Capture the cell that displays the provided text and extract its (x, y) central coordinate. 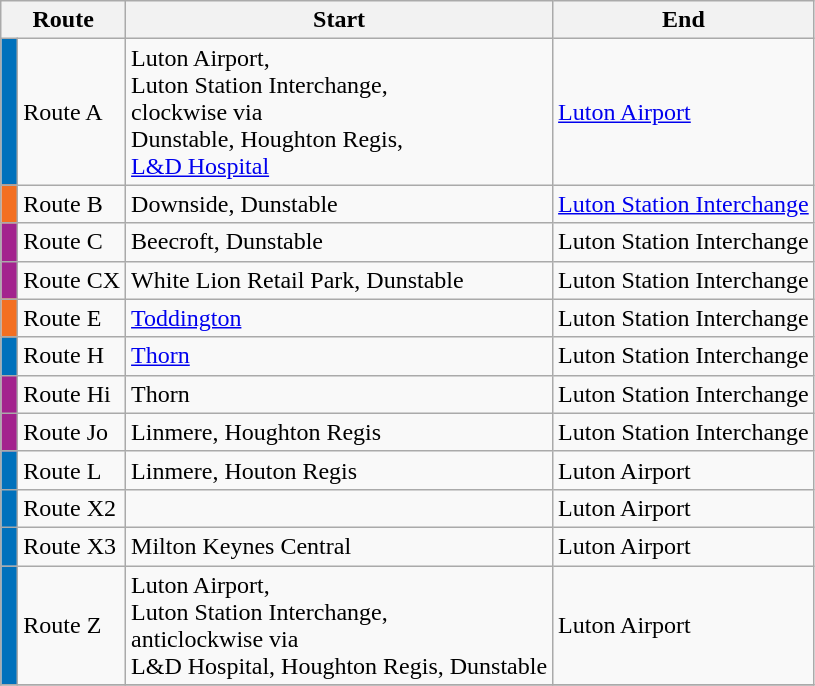
Route X3 (72, 546)
Route A (72, 112)
Linmere, Houghton Regis (340, 432)
Route C (72, 242)
Route X2 (72, 508)
Downside, Dunstable (340, 204)
Route L (72, 470)
White Lion Retail Park, Dunstable (340, 280)
Route CX (72, 280)
Start (340, 20)
Route E (72, 318)
Route Z (72, 626)
End (684, 20)
Beecroft, Dunstable (340, 242)
Route H (72, 356)
Luton Airport, Luton Station Interchange, anticlockwise viaL&D Hospital, Houghton Regis, Dunstable (340, 626)
Route (64, 20)
Linmere, Houton Regis (340, 470)
Route B (72, 204)
Luton Airport, Luton Station Interchange,clockwise via Dunstable, Houghton Regis, L&D Hospital (340, 112)
Milton Keynes Central (340, 546)
Route Jo (72, 432)
Toddington (340, 318)
Route Hi (72, 394)
